Return the [X, Y] coordinate for the center point of the cell that contains the specified text.  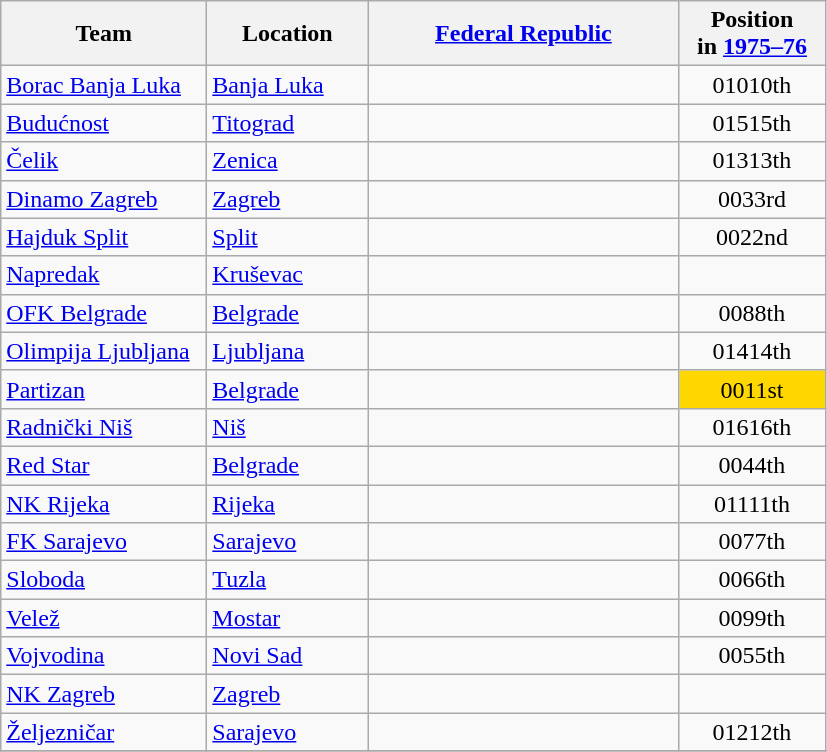
Zenica [288, 161]
FK Sarajevo [104, 542]
Vojvodina [104, 656]
01111th [752, 503]
Rijeka [288, 503]
Banja Luka [288, 85]
Kruševac [288, 275]
Velež [104, 618]
Split [288, 237]
NK Zagreb [104, 694]
Positionin 1975–76 [752, 34]
Borac Banja Luka [104, 85]
Mostar [288, 618]
0011st [752, 389]
0044th [752, 465]
Dinamo Zagreb [104, 199]
0066th [752, 580]
Team [104, 34]
01414th [752, 351]
0055th [752, 656]
Ljubljana [288, 351]
01616th [752, 427]
0099th [752, 618]
NK Rijeka [104, 503]
01010th [752, 85]
OFK Belgrade [104, 313]
0088th [752, 313]
Red Star [104, 465]
Radnički Niš [104, 427]
01212th [752, 732]
Olimpija Ljubljana [104, 351]
Titograd [288, 123]
0022nd [752, 237]
Novi Sad [288, 656]
Partizan [104, 389]
Hajduk Split [104, 237]
Sloboda [104, 580]
Location [288, 34]
Budućnost [104, 123]
0077th [752, 542]
Federal Republic [524, 34]
Napredak [104, 275]
Tuzla [288, 580]
01515th [752, 123]
01313th [752, 161]
Niš [288, 427]
0033rd [752, 199]
Željezničar [104, 732]
Čelik [104, 161]
